Return (X, Y) of the center of cell containing provided text 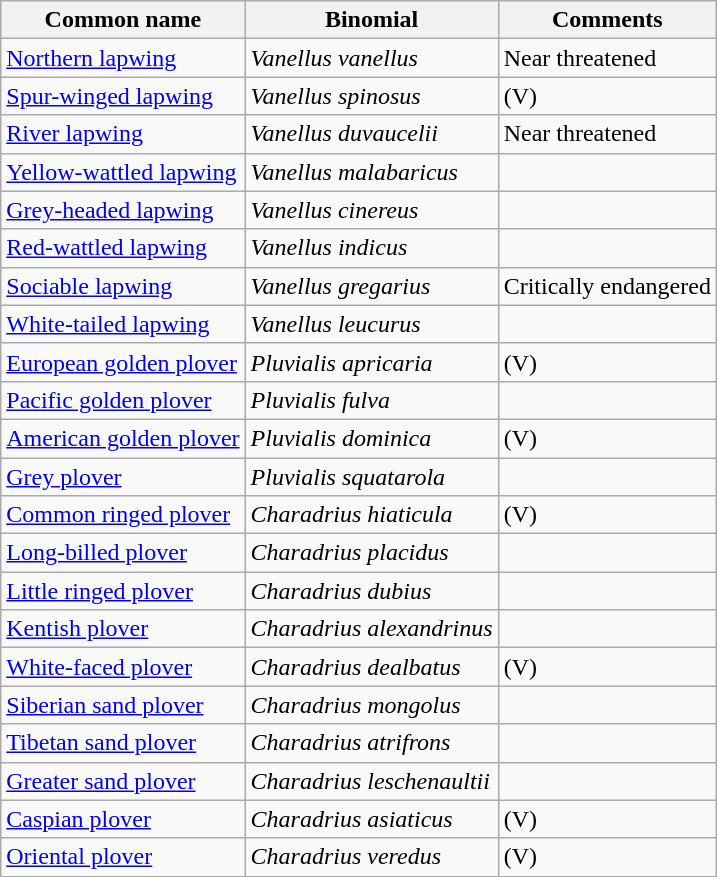
Charadrius asiaticus (372, 819)
Sociable lapwing (123, 286)
Vanellus duvaucelii (372, 134)
Charadrius hiaticula (372, 515)
Tibetan sand plover (123, 743)
Charadrius veredus (372, 857)
Pacific golden plover (123, 400)
Yellow-wattled lapwing (123, 172)
Kentish plover (123, 629)
Vanellus leucurus (372, 324)
Red-wattled lapwing (123, 248)
Charadrius dealbatus (372, 667)
Grey-headed lapwing (123, 210)
European golden plover (123, 362)
Pluvialis dominica (372, 438)
Common name (123, 20)
Critically endangered (607, 286)
Oriental plover (123, 857)
Vanellus malabaricus (372, 172)
Greater sand plover (123, 781)
Charadrius placidus (372, 553)
Pluvialis fulva (372, 400)
Charadrius mongolus (372, 705)
Common ringed plover (123, 515)
Northern lapwing (123, 58)
Vanellus spinosus (372, 96)
Little ringed plover (123, 591)
Vanellus gregarius (372, 286)
Charadrius dubius (372, 591)
White-faced plover (123, 667)
Siberian sand plover (123, 705)
Binomial (372, 20)
Spur-winged lapwing (123, 96)
River lapwing (123, 134)
Caspian plover (123, 819)
American golden plover (123, 438)
Charadrius leschenaultii (372, 781)
Vanellus vanellus (372, 58)
Pluvialis apricaria (372, 362)
Pluvialis squatarola (372, 477)
White-tailed lapwing (123, 324)
Vanellus cinereus (372, 210)
Comments (607, 20)
Charadrius alexandrinus (372, 629)
Charadrius atrifrons (372, 743)
Grey plover (123, 477)
Vanellus indicus (372, 248)
Long-billed plover (123, 553)
